Identify which cell holds the provided text, then report its (X, Y) central coordinate. 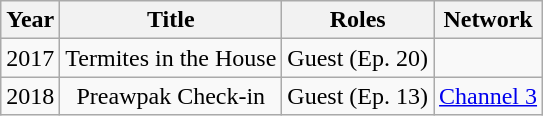
Preawpak Check-in (171, 96)
Roles (358, 20)
Title (171, 20)
Channel 3 (488, 96)
Year (30, 20)
Guest (Ep. 13) (358, 96)
Termites in the House (171, 58)
2017 (30, 58)
Guest (Ep. 20) (358, 58)
Network (488, 20)
2018 (30, 96)
